Determine the (x, y) coordinate at the center of the cell enclosing the given text.  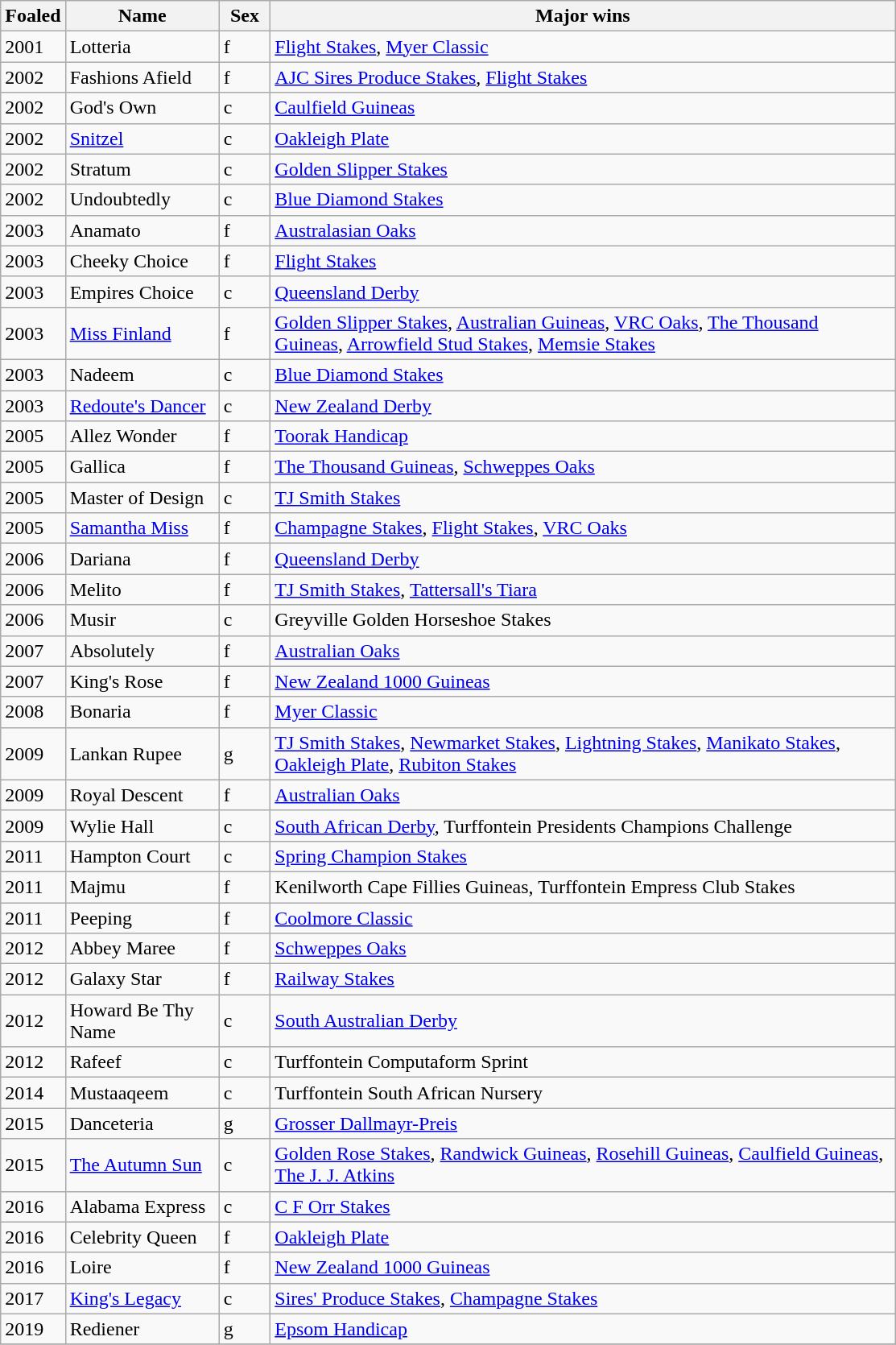
Champagne Stakes, Flight Stakes, VRC Oaks (583, 528)
Master of Design (142, 498)
Miss Finland (142, 333)
Golden Rose Stakes, Randwick Guineas, Rosehill Guineas, Caulfield Guineas, The J. J. Atkins (583, 1165)
Melito (142, 590)
2008 (33, 712)
Redoute's Dancer (142, 405)
Lankan Rupee (142, 754)
Coolmore Classic (583, 917)
Australasian Oaks (583, 230)
Allez Wonder (142, 437)
Sires' Produce Stakes, Champagne Stakes (583, 1298)
Turffontein South African Nursery (583, 1093)
South Australian Derby (583, 1021)
Danceteria (142, 1124)
Empires Choice (142, 292)
King's Legacy (142, 1298)
Abbey Maree (142, 949)
Hampton Court (142, 856)
Musir (142, 620)
Majmu (142, 887)
Spring Champion Stakes (583, 856)
Undoubtedly (142, 200)
Dariana (142, 559)
Anamato (142, 230)
Myer Classic (583, 712)
Royal Descent (142, 795)
AJC Sires Produce Stakes, Flight Stakes (583, 77)
TJ Smith Stakes (583, 498)
Caulfield Guineas (583, 108)
Flight Stakes, Myer Classic (583, 47)
Alabama Express (142, 1206)
Lotteria (142, 47)
Wylie Hall (142, 826)
Howard Be Thy Name (142, 1021)
Samantha Miss (142, 528)
Flight Stakes (583, 261)
2014 (33, 1093)
King's Rose (142, 681)
2019 (33, 1329)
Toorak Handicap (583, 437)
Celebrity Queen (142, 1237)
South African Derby, Turffontein Presidents Champions Challenge (583, 826)
2001 (33, 47)
New Zealand Derby (583, 405)
Fashions Afield (142, 77)
TJ Smith Stakes, Tattersall's Tiara (583, 590)
Epsom Handicap (583, 1329)
2017 (33, 1298)
Loire (142, 1268)
Kenilworth Cape Fillies Guineas, Turffontein Empress Club Stakes (583, 887)
Golden Slipper Stakes (583, 169)
Gallica (142, 467)
Railway Stakes (583, 979)
Snitzel (142, 139)
Schweppes Oaks (583, 949)
The Autumn Sun (142, 1165)
Name (142, 16)
Stratum (142, 169)
The Thousand Guineas, Schweppes Oaks (583, 467)
Golden Slipper Stakes, Australian Guineas, VRC Oaks, The Thousand Guineas, Arrowfield Stud Stakes, Memsie Stakes (583, 333)
TJ Smith Stakes, Newmarket Stakes, Lightning Stakes, Manikato Stakes, Oakleigh Plate, Rubiton Stakes (583, 754)
Greyville Golden Horseshoe Stakes (583, 620)
Rediener (142, 1329)
Grosser Dallmayr-Preis (583, 1124)
Galaxy Star (142, 979)
Foaled (33, 16)
Cheeky Choice (142, 261)
Bonaria (142, 712)
Mustaaqeem (142, 1093)
Absolutely (142, 651)
Turffontein Computaform Sprint (583, 1062)
Sex (245, 16)
God's Own (142, 108)
Rafeef (142, 1062)
Major wins (583, 16)
C F Orr Stakes (583, 1206)
Nadeem (142, 375)
Peeping (142, 917)
